Pinpoint the cell where the given text exists, returning its (X, Y) midpoint coordinate. 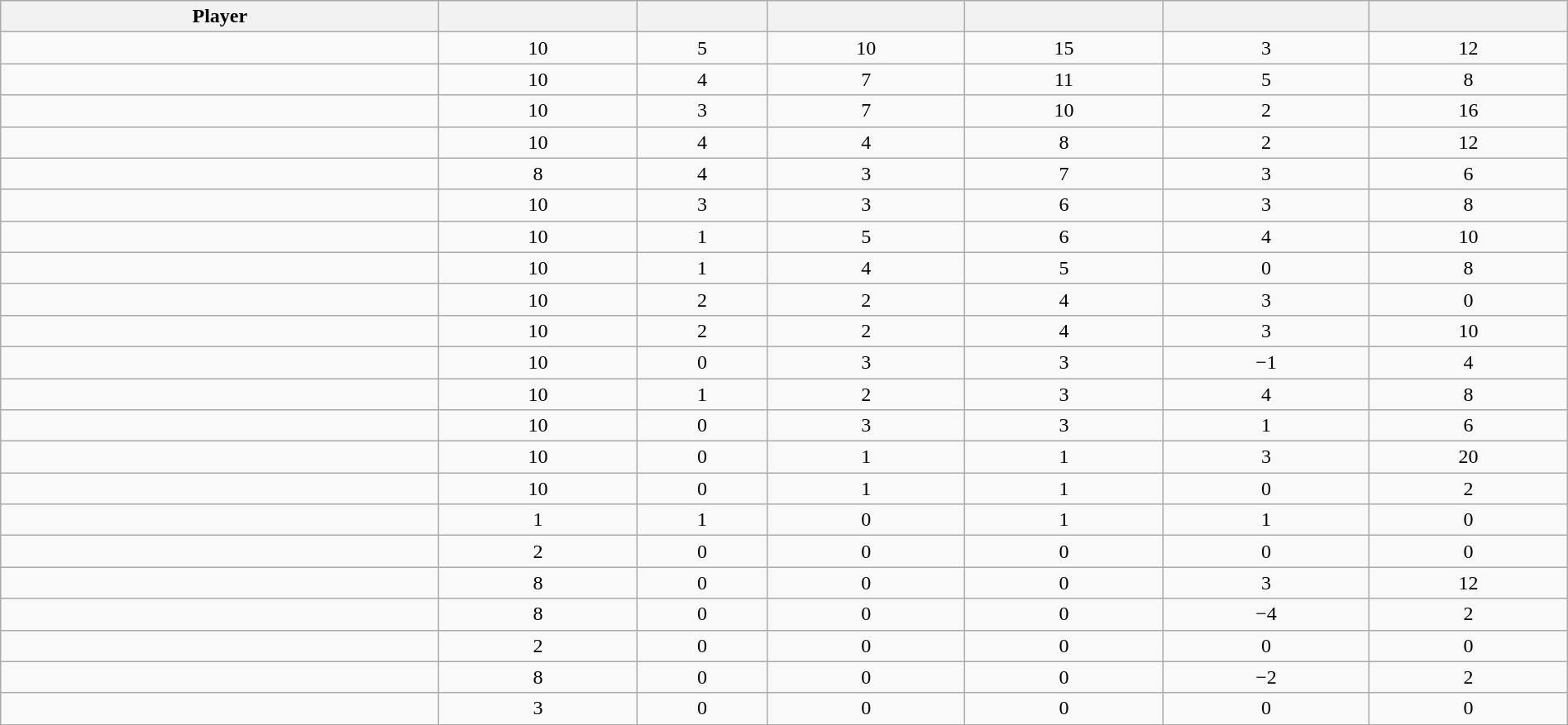
15 (1064, 48)
16 (1469, 111)
−1 (1266, 362)
11 (1064, 79)
20 (1469, 457)
−2 (1266, 677)
Player (220, 17)
−4 (1266, 614)
